From the cell containing the given text, extract its center point as [X, Y] coordinate. 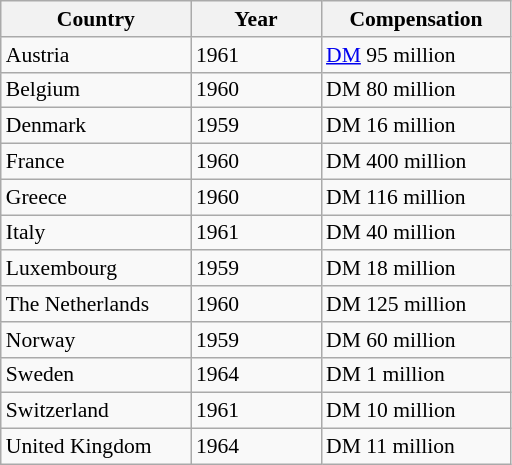
DM 95 million [416, 55]
Sweden [96, 375]
France [96, 162]
Norway [96, 340]
United Kingdom [96, 447]
DM 1 million [416, 375]
DM 60 million [416, 340]
DM 80 million [416, 90]
The Netherlands [96, 304]
DM 11 million [416, 447]
DM 10 million [416, 411]
DM 400 million [416, 162]
DM 125 million [416, 304]
Greece [96, 197]
DM 18 million [416, 269]
Austria [96, 55]
Italy [96, 233]
Compensation [416, 19]
DM 40 million [416, 233]
Luxembourg [96, 269]
Switzerland [96, 411]
Year [256, 19]
Belgium [96, 90]
DM 116 million [416, 197]
Denmark [96, 126]
DM 16 million [416, 126]
Country [96, 19]
